Return [X, Y] of the center of cell containing provided text 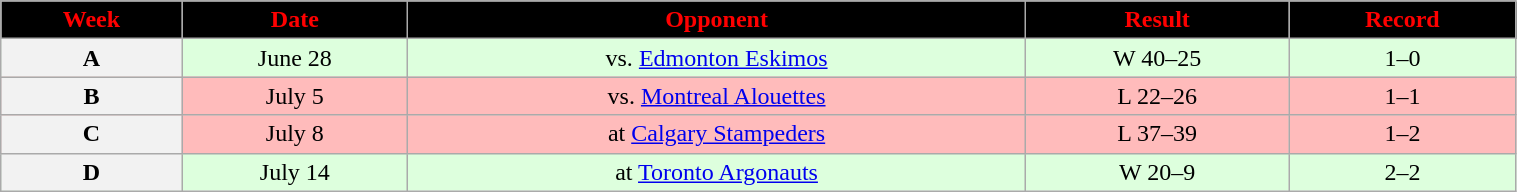
1–1 [1402, 96]
June 28 [294, 58]
vs. Edmonton Eskimos [717, 58]
A [92, 58]
W 40–25 [1158, 58]
Result [1158, 20]
L 22–26 [1158, 96]
Opponent [717, 20]
at Calgary Stampeders [717, 134]
C [92, 134]
D [92, 172]
2–2 [1402, 172]
July 8 [294, 134]
1–0 [1402, 58]
1–2 [1402, 134]
L 37–39 [1158, 134]
W 20–9 [1158, 172]
B [92, 96]
July 5 [294, 96]
July 14 [294, 172]
at Toronto Argonauts [717, 172]
Date [294, 20]
Record [1402, 20]
Week [92, 20]
vs. Montreal Alouettes [717, 96]
